Output the (X, Y) coordinate of the center of the cell containing the given text.  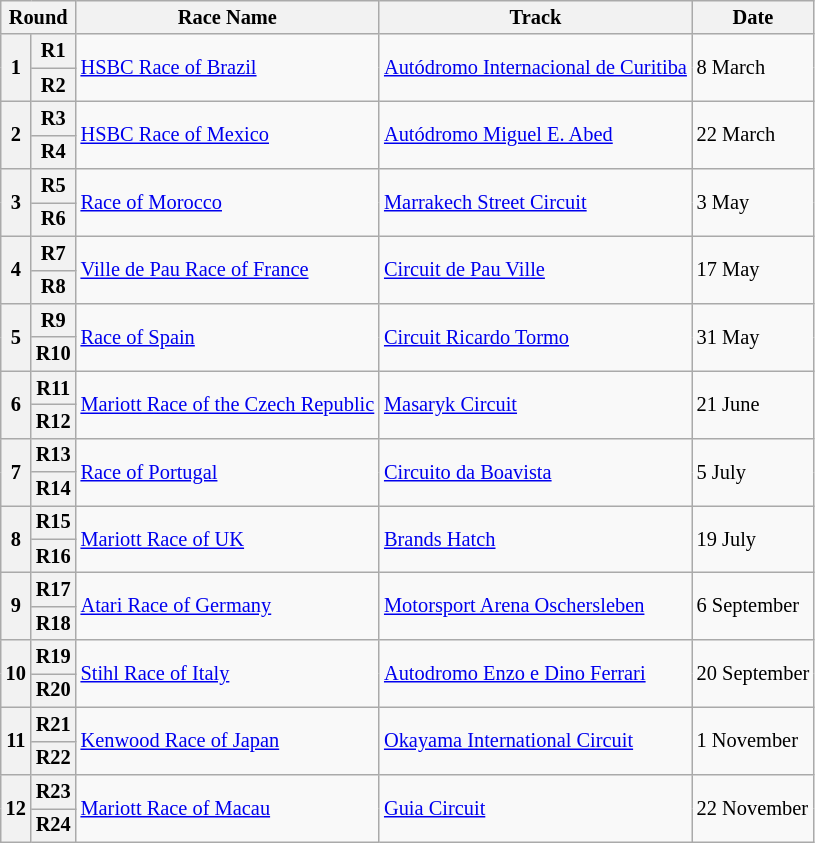
R3 (54, 118)
Kenwood Race of Japan (228, 740)
Race of Morocco (228, 202)
3 (16, 202)
Circuito da Boavista (536, 472)
R8 (54, 287)
R18 (54, 623)
R6 (54, 219)
Mariott Race of Macau (228, 808)
Race of Portugal (228, 472)
Stihl Race of Italy (228, 674)
R5 (54, 186)
2 (16, 134)
12 (16, 808)
3 May (753, 202)
Race of Spain (228, 336)
6 September (753, 606)
Circuit Ricardo Tormo (536, 336)
Atari Race of Germany (228, 606)
R7 (54, 253)
8 March (753, 68)
8 (16, 538)
Guia Circuit (536, 808)
Autodromo Enzo e Dino Ferrari (536, 674)
6 (16, 404)
31 May (753, 336)
R17 (54, 589)
Mariott Race of the Czech Republic (228, 404)
R15 (54, 522)
1 November (753, 740)
R11 (54, 388)
Mariott Race of UK (228, 538)
4 (16, 270)
R13 (54, 455)
1 (16, 68)
21 June (753, 404)
Track (536, 17)
20 September (753, 674)
R16 (54, 556)
10 (16, 674)
Date (753, 17)
HSBC Race of Brazil (228, 68)
R10 (54, 354)
HSBC Race of Mexico (228, 134)
Autódromo Miguel E. Abed (536, 134)
17 May (753, 270)
5 July (753, 472)
R23 (54, 791)
R19 (54, 657)
R4 (54, 152)
22 March (753, 134)
22 November (753, 808)
9 (16, 606)
Autódromo Internacional de Curitiba (536, 68)
R24 (54, 825)
R22 (54, 758)
R20 (54, 690)
R2 (54, 85)
11 (16, 740)
Motorsport Arena Oschersleben (536, 606)
Masaryk Circuit (536, 404)
R14 (54, 489)
R9 (54, 320)
R12 (54, 421)
Circuit de Pau Ville (536, 270)
R1 (54, 51)
7 (16, 472)
Brands Hatch (536, 538)
Race Name (228, 17)
Okayama International Circuit (536, 740)
19 July (753, 538)
5 (16, 336)
Round (38, 17)
R21 (54, 724)
Marrakech Street Circuit (536, 202)
Ville de Pau Race of France (228, 270)
